Extract the [x, y] coordinate from the center of the cell holding the provided text.  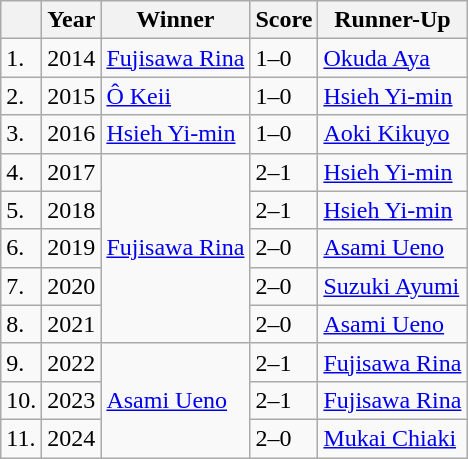
Score [284, 20]
8. [22, 324]
Aoki Kikuyo [392, 134]
7. [22, 286]
10. [22, 400]
2014 [72, 58]
Ô Keii [176, 96]
Winner [176, 20]
11. [22, 438]
9. [22, 362]
6. [22, 248]
Suzuki Ayumi [392, 286]
2023 [72, 400]
2016 [72, 134]
2018 [72, 210]
Okuda Aya [392, 58]
2020 [72, 286]
2017 [72, 172]
2022 [72, 362]
2015 [72, 96]
Year [72, 20]
Runner-Up [392, 20]
2021 [72, 324]
3. [22, 134]
5. [22, 210]
Mukai Chiaki [392, 438]
4. [22, 172]
2. [22, 96]
1. [22, 58]
2019 [72, 248]
2024 [72, 438]
